Return the [X, Y] coordinate for the center point of the cell that contains the specified text.  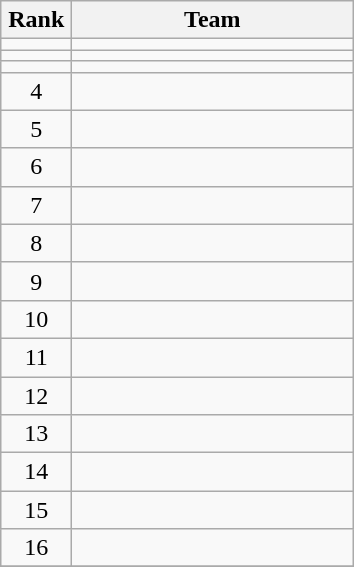
12 [36, 395]
14 [36, 472]
6 [36, 167]
10 [36, 319]
8 [36, 243]
5 [36, 129]
Rank [36, 20]
11 [36, 357]
9 [36, 281]
13 [36, 434]
Team [212, 20]
4 [36, 91]
16 [36, 548]
15 [36, 510]
7 [36, 205]
